Extract the (X, Y) coordinate from the center of the cell holding the provided text.  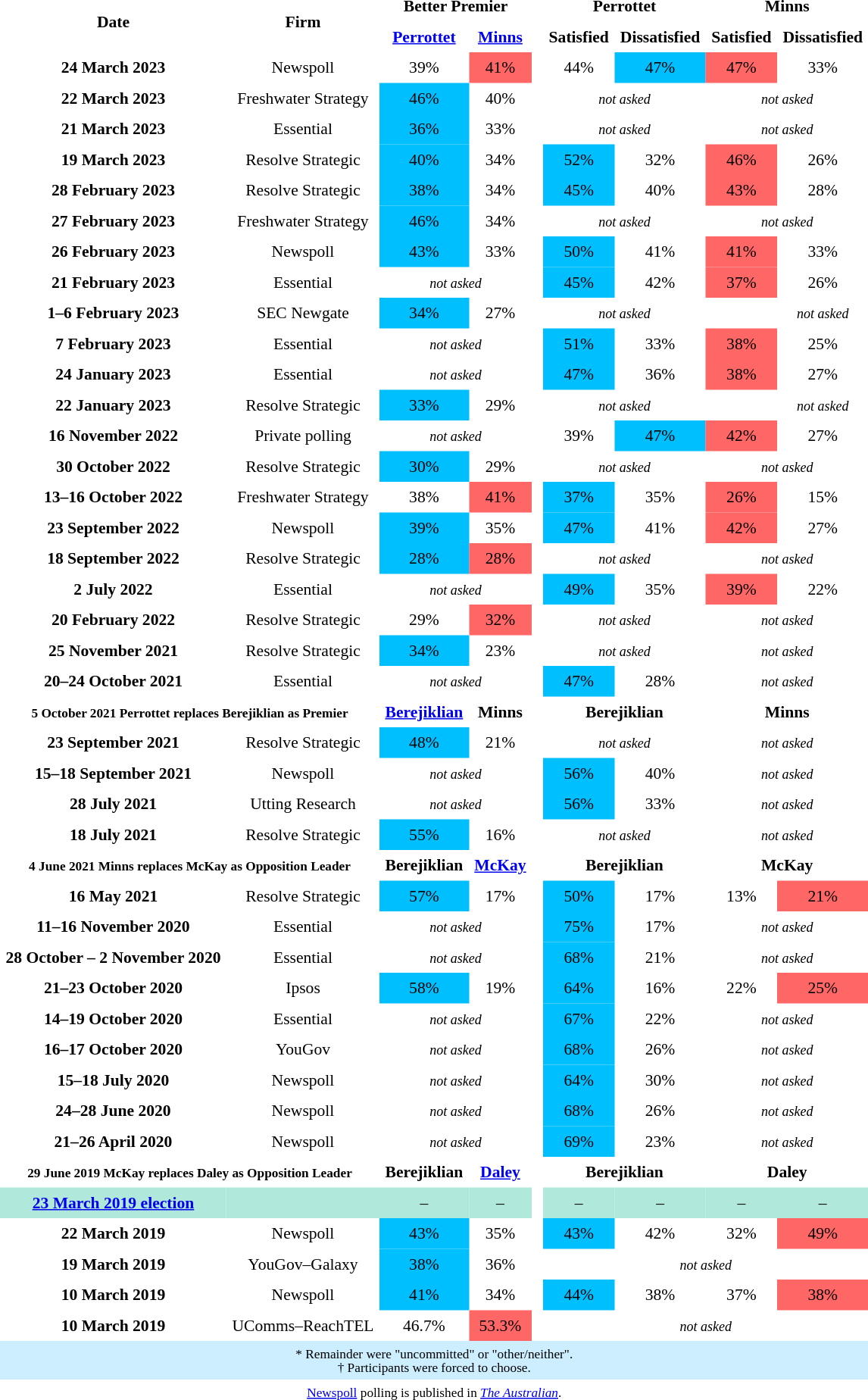
21–23 October 2020 (114, 988)
69% (579, 1141)
21 February 2023 (114, 282)
2 July 2022 (114, 589)
14–19 October 2020 (114, 1018)
23 March 2019 election (114, 1203)
24–28 June 2020 (114, 1111)
UComms–ReachTEL (303, 1326)
Utting Research (303, 804)
19% (500, 988)
7 February 2023 (114, 344)
28 February 2023 (114, 190)
26 February 2023 (114, 252)
49% (579, 589)
46.7% (424, 1326)
23 September 2021 (114, 742)
27% (500, 313)
28 July 2021 (114, 804)
53.3% (500, 1326)
51% (579, 344)
28 October – 2 November 2020 (114, 958)
24 March 2023 (114, 67)
Daley (500, 1172)
16 November 2022 (114, 436)
15–18 September 2021 (114, 773)
20–24 October 2021 (114, 681)
Private polling (303, 436)
20 February 2022 (114, 620)
57% (424, 895)
55% (424, 835)
YouGov–Galaxy (303, 1264)
22 March 2019 (114, 1233)
McKay (500, 865)
27 February 2023 (114, 221)
1–6 February 2023 (114, 313)
22 March 2023 (114, 98)
Ipsos (303, 988)
23 September 2022 (114, 527)
18 July 2021 (114, 835)
5 October 2021 Perrottet replaces Berejiklian as Premier (189, 712)
4 June 2021 Minns replaces McKay as Opposition Leader (189, 865)
48% (424, 742)
Perrottet (424, 36)
13% (742, 895)
15–18 July 2020 (114, 1080)
21–26 April 2020 (114, 1141)
19 March 2023 (114, 159)
24 January 2023 (114, 374)
13–16 October 2022 (114, 497)
21 March 2023 (114, 129)
19 March 2019 (114, 1264)
18 September 2022 (114, 558)
52% (579, 159)
75% (579, 927)
58% (424, 988)
SEC Newgate (303, 313)
22 January 2023 (114, 405)
11–16 November 2020 (114, 927)
16 May 2021 (114, 895)
16–17 October 2020 (114, 1049)
25 November 2021 (114, 650)
67% (579, 1018)
29 June 2019 McKay replaces Daley as Opposition Leader (189, 1172)
30 October 2022 (114, 467)
Dissatisfied (660, 36)
YouGov (303, 1049)
